Provide the [X, Y] coordinate of the cell's center where the given text is located.  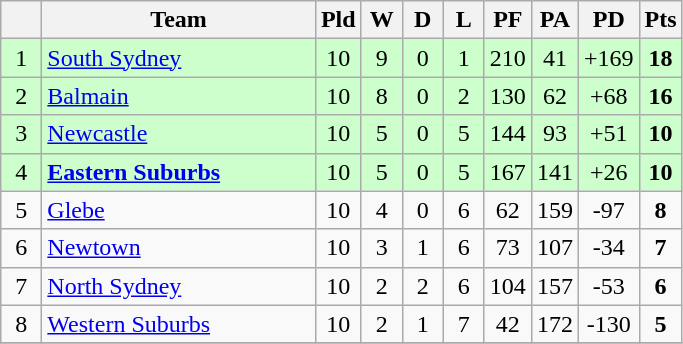
41 [554, 58]
PA [554, 20]
141 [554, 172]
104 [508, 286]
+169 [608, 58]
L [464, 20]
PD [608, 20]
Team [179, 20]
167 [508, 172]
210 [508, 58]
16 [660, 96]
South Sydney [179, 58]
-34 [608, 248]
+26 [608, 172]
North Sydney [179, 286]
18 [660, 58]
Pts [660, 20]
-53 [608, 286]
Balmain [179, 96]
159 [554, 210]
Glebe [179, 210]
+51 [608, 134]
Eastern Suburbs [179, 172]
+68 [608, 96]
-130 [608, 324]
Western Suburbs [179, 324]
-97 [608, 210]
PF [508, 20]
73 [508, 248]
157 [554, 286]
Pld [338, 20]
42 [508, 324]
Newcastle [179, 134]
93 [554, 134]
9 [382, 58]
172 [554, 324]
107 [554, 248]
W [382, 20]
D [422, 20]
144 [508, 134]
130 [508, 96]
Newtown [179, 248]
